Output the (x, y) coordinate of the center of the cell containing the given text.  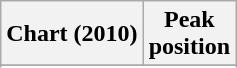
Chart (2010) (72, 34)
Peakposition (189, 34)
